Pinpoint the cell where the given text exists, returning its (X, Y) midpoint coordinate. 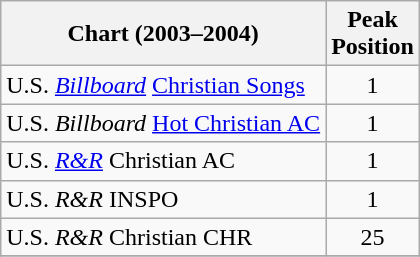
U.S. R&R Christian CHR (164, 237)
25 (373, 237)
Chart (2003–2004) (164, 34)
U.S. R&R INSPO (164, 199)
Peak Position (373, 34)
U.S. Billboard Christian Songs (164, 85)
U.S. R&R Christian AC (164, 161)
U.S. Billboard Hot Christian AC (164, 123)
